Return the (x, y) coordinate for the center point of the cell that contains the specified text.  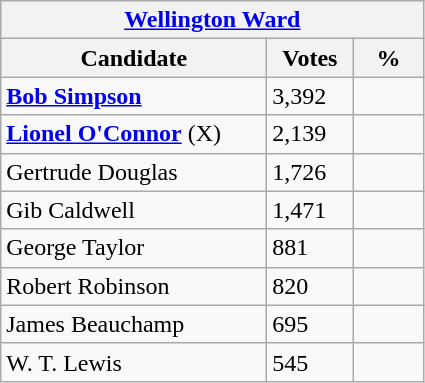
1,471 (310, 210)
820 (310, 286)
545 (310, 362)
Robert Robinson (134, 286)
2,139 (310, 134)
Lionel O'Connor (X) (134, 134)
% (388, 58)
W. T. Lewis (134, 362)
George Taylor (134, 248)
Bob Simpson (134, 96)
881 (310, 248)
Gib Caldwell (134, 210)
James Beauchamp (134, 324)
3,392 (310, 96)
Gertrude Douglas (134, 172)
695 (310, 324)
Wellington Ward (212, 20)
Candidate (134, 58)
Votes (310, 58)
1,726 (310, 172)
